Detect which cell encompasses the target text, then output its (X, Y) center coordinate. 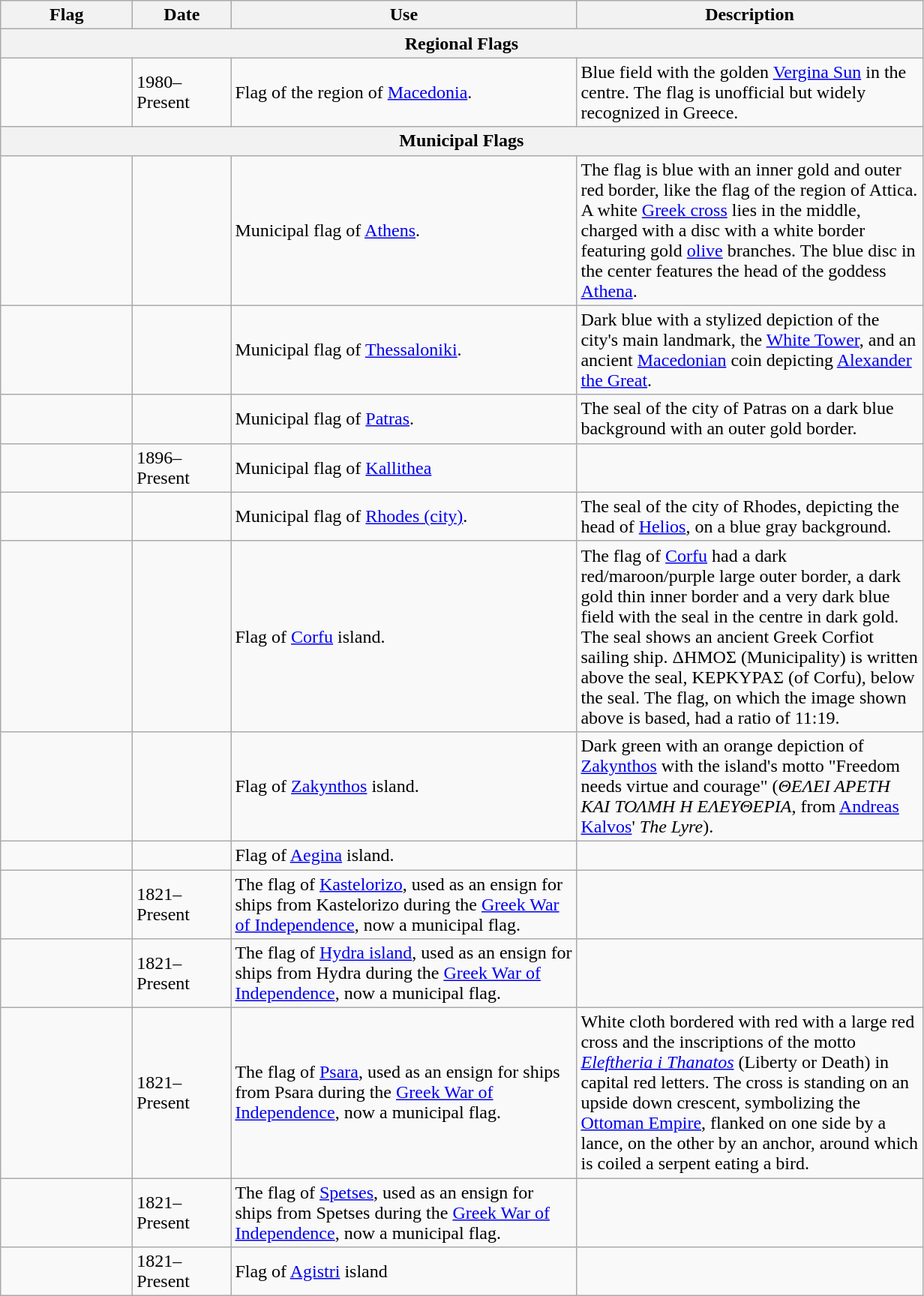
The flag of Psara, used as an ensign for ships from Psara during the Greek War of Independence, now a municipal flag. (403, 1093)
Date (181, 15)
Municipal flag of Patras. (403, 418)
The flag of Kastelorizo, used as an ensign for ships from Kastelorizo during the Greek War of Independence, now a municipal flag. (403, 904)
1980–Present (181, 92)
Flag of Corfu island. (403, 636)
Flag of Agistri island (403, 1272)
Municipal flag of Kallithea (403, 468)
Municipal flag of Athens. (403, 230)
The seal of the city of Rhodes, depicting the head of Helios, on a blue gray background. (750, 516)
Dark blue with a stylized depiction of the city's main landmark, the White Tower, and an ancient Macedonian coin depicting Alexander the Great. (750, 349)
Regional Flags (462, 43)
Flag of Aegina island. (403, 855)
1896–Present (181, 468)
The flag of Spetses, used as an ensign for ships from Spetses during the Greek War of Independence, now a municipal flag. (403, 1213)
Flag (67, 15)
Municipal flag of Rhodes (city). (403, 516)
Flag of the region of Macedonia. (403, 92)
Municipal Flags (462, 141)
Municipal flag of Thessaloniki. (403, 349)
The seal of the city of Patras on a dark blue background with an outer gold border. (750, 418)
Flag of Zakynthos island. (403, 786)
The flag of Hydra island, used as an ensign for ships from Hydra during the Greek War of Independence, now a municipal flag. (403, 973)
Blue field with the golden Vergina Sun in the centre. The flag is unofficial but widely recognized in Greece. (750, 92)
Description (750, 15)
Use (403, 15)
